For the text-containing cell, return its midpoint in [X, Y] coordinate format. 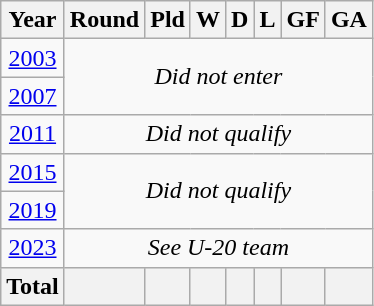
GF [303, 20]
Did not enter [218, 77]
2003 [33, 58]
W [208, 20]
Year [33, 20]
2011 [33, 134]
See U-20 team [218, 248]
Total [33, 286]
Round [104, 20]
2015 [33, 172]
2019 [33, 210]
D [240, 20]
2007 [33, 96]
2023 [33, 248]
L [268, 20]
Pld [168, 20]
GA [348, 20]
